Capture the cell that displays the provided text and extract its [x, y] central coordinate. 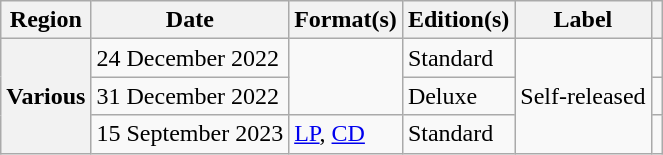
15 September 2023 [190, 134]
Self-released [583, 96]
Date [190, 20]
Label [583, 20]
LP, CD [346, 134]
Region [46, 20]
Format(s) [346, 20]
24 December 2022 [190, 58]
Various [46, 96]
Deluxe [458, 96]
Edition(s) [458, 20]
31 December 2022 [190, 96]
